Return the (x, y) coordinate for the center point of the cell that contains the specified text.  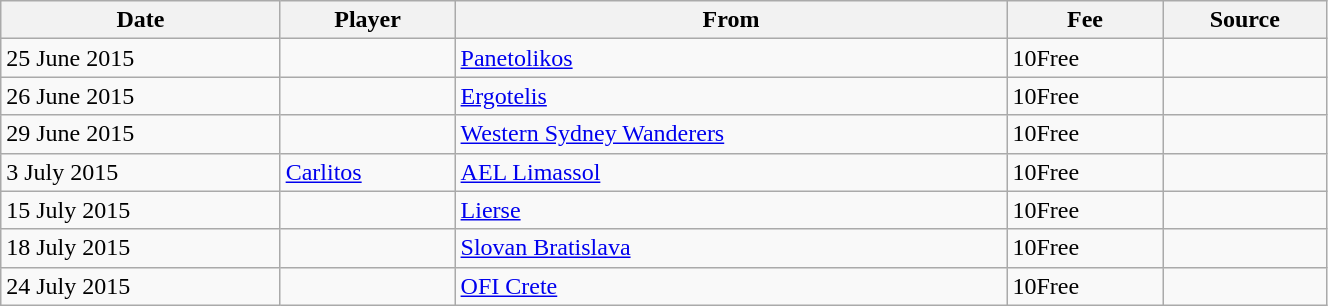
26 June 2015 (140, 96)
Western Sydney Wanderers (731, 134)
Panetolikos (731, 58)
Carlitos (368, 172)
15 July 2015 (140, 210)
29 June 2015 (140, 134)
OFI Crete (731, 286)
Lierse (731, 210)
AEL Limassol (731, 172)
From (731, 20)
Fee (1085, 20)
Slovan Bratislava (731, 248)
Player (368, 20)
18 July 2015 (140, 248)
24 July 2015 (140, 286)
3 July 2015 (140, 172)
25 June 2015 (140, 58)
Source (1244, 20)
Ergotelis (731, 96)
Date (140, 20)
